Provide the (x, y) coordinate of the cell's center where the given text is located.  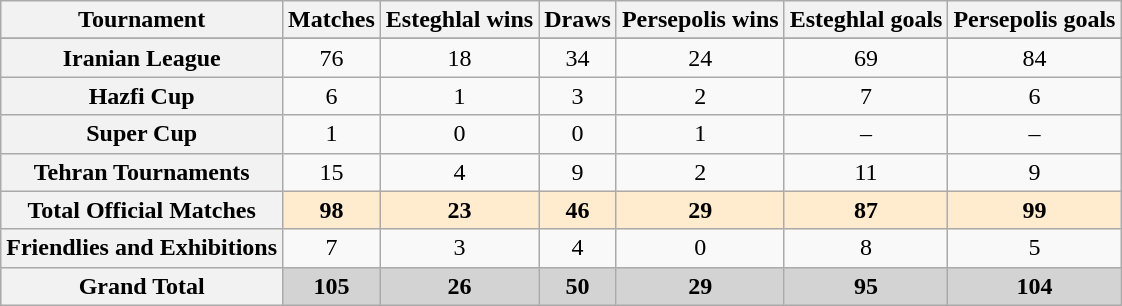
Matches (332, 20)
Persepolis goals (1034, 20)
Persepolis wins (700, 20)
34 (578, 58)
104 (1034, 286)
23 (459, 210)
Tehran Tournaments (142, 172)
11 (866, 172)
105 (332, 286)
Grand Total (142, 286)
Esteghlal wins (459, 20)
Super Cup (142, 134)
Esteghlal goals (866, 20)
Hazfi Cup (142, 96)
95 (866, 286)
98 (332, 210)
87 (866, 210)
15 (332, 172)
8 (866, 248)
99 (1034, 210)
Total Official Matches (142, 210)
Iranian League (142, 58)
26 (459, 286)
76 (332, 58)
69 (866, 58)
Tournament (142, 20)
24 (700, 58)
50 (578, 286)
84 (1034, 58)
46 (578, 210)
5 (1034, 248)
18 (459, 58)
Friendlies and Exhibitions (142, 248)
Draws (578, 20)
